Output the [x, y] coordinate of the center of the cell containing the given text.  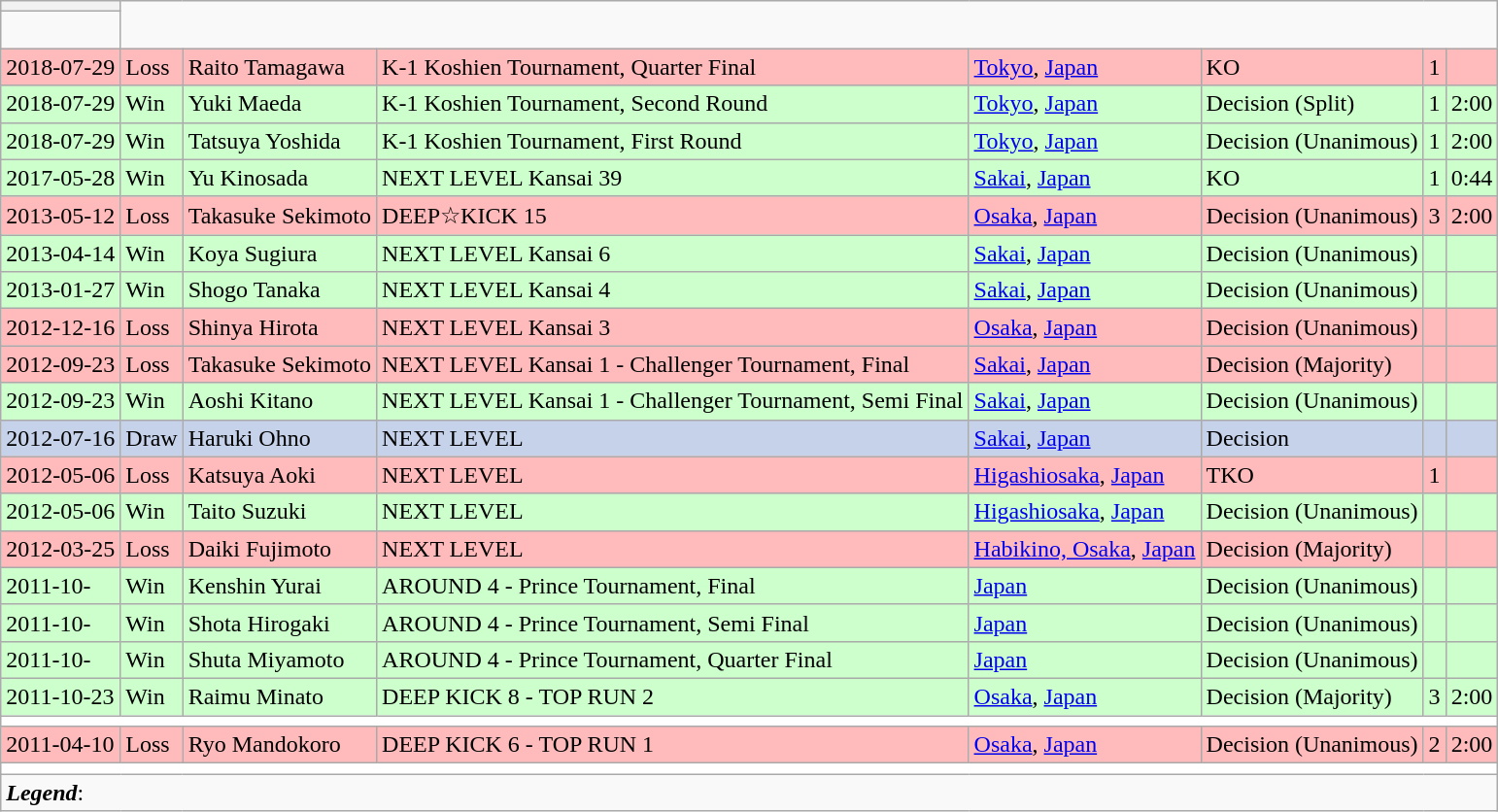
Shuta Miyamoto [280, 660]
AROUND 4 - Prince Tournament, Quarter Final [672, 660]
2013-04-14 [60, 254]
Ryo Mandokoro [280, 745]
NEXT LEVEL Kansai 39 [672, 178]
Raimu Minato [280, 696]
DEEP☆KICK 15 [672, 216]
2012-12-16 [60, 327]
K-1 Koshien Tournament, Second Round [672, 104]
Decision [1311, 438]
2011-10-23 [60, 696]
2011-04-10 [60, 745]
Haruki Ohno [280, 438]
NEXT LEVEL Kansai 3 [672, 327]
2013-01-27 [60, 290]
AROUND 4 - Prince Tournament, Semi Final [672, 623]
Legend: [750, 793]
K-1 Koshien Tournament, First Round [672, 141]
Kenshin Yurai [280, 586]
Taito Suzuki [280, 512]
Koya Sugiura [280, 254]
Raito Tamagawa [280, 67]
Yuki Maeda [280, 104]
NEXT LEVEL Kansai 6 [672, 254]
2012-03-25 [60, 549]
2012-07-16 [60, 438]
Decision (Split) [1311, 104]
Tatsuya Yoshida [280, 141]
NEXT LEVEL Kansai 4 [672, 290]
2017-05-28 [60, 178]
DEEP KICK 8 - TOP RUN 2 [672, 696]
Draw [152, 438]
Shota Hirogaki [280, 623]
2013-05-12 [60, 216]
2 [1434, 745]
Katsuya Aoki [280, 475]
Shinya Hirota [280, 327]
Habikino, Osaka, Japan [1084, 549]
NEXT LEVEL Kansai 1 - Challenger Tournament, Semi Final [672, 401]
NEXT LEVEL Kansai 1 - Challenger Tournament, Final [672, 364]
Daiki Fujimoto [280, 549]
DEEP KICK 6 - TOP RUN 1 [672, 745]
Yu Kinosada [280, 178]
K-1 Koshien Tournament, Quarter Final [672, 67]
Shogo Tanaka [280, 290]
AROUND 4 - Prince Tournament, Final [672, 586]
Aoshi Kitano [280, 401]
0:44 [1472, 178]
TKO [1311, 475]
